Find where the given text appears and provide that cell's center as (x, y) coordinate. 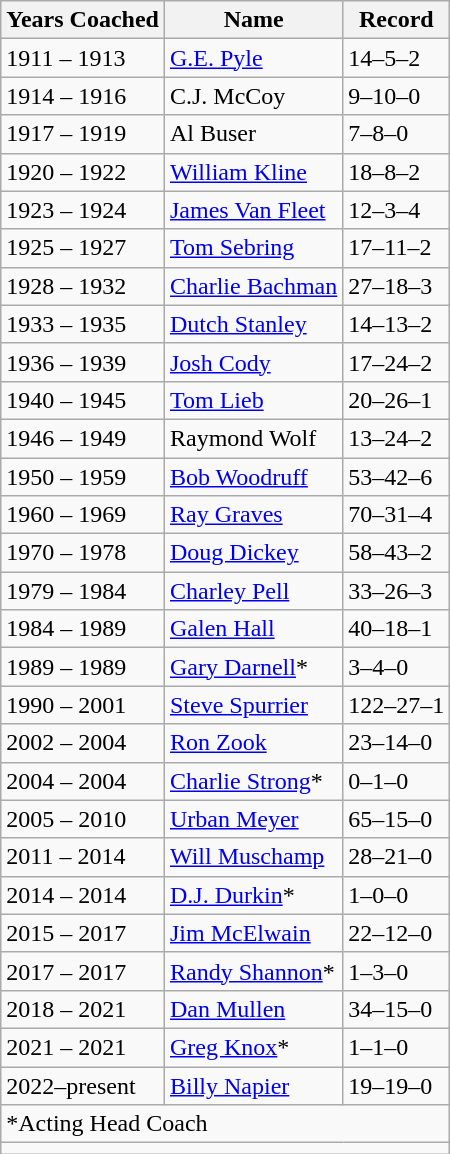
1979 – 1984 (83, 591)
Ron Zook (253, 743)
1928 – 1932 (83, 286)
Urban Meyer (253, 819)
1946 – 1949 (83, 438)
Doug Dickey (253, 553)
14–13–2 (396, 324)
2005 – 2010 (83, 819)
1970 – 1978 (83, 553)
18–8–2 (396, 172)
12–3–4 (396, 210)
13–24–2 (396, 438)
1989 – 1989 (83, 667)
Name (253, 20)
23–14–0 (396, 743)
Billy Napier (253, 1085)
33–26–3 (396, 591)
1914 – 1916 (83, 96)
Charlie Strong* (253, 781)
70–31–4 (396, 515)
Galen Hall (253, 629)
1917 – 1919 (83, 134)
Steve Spurrier (253, 705)
2014 – 2014 (83, 895)
Charlie Bachman (253, 286)
20–26–1 (396, 400)
1–3–0 (396, 971)
1984 – 1989 (83, 629)
58–43–2 (396, 553)
1936 – 1939 (83, 362)
Josh Cody (253, 362)
G.E. Pyle (253, 58)
Will Muschamp (253, 857)
17–24–2 (396, 362)
Dutch Stanley (253, 324)
1990 – 2001 (83, 705)
14–5–2 (396, 58)
William Kline (253, 172)
Jim McElwain (253, 933)
Tom Sebring (253, 248)
1911 – 1913 (83, 58)
*Acting Head Coach (226, 1124)
2002 – 2004 (83, 743)
1940 – 1945 (83, 400)
2018 – 2021 (83, 1009)
7–8–0 (396, 134)
19–19–0 (396, 1085)
1923 – 1924 (83, 210)
Record (396, 20)
D.J. Durkin* (253, 895)
17–11–2 (396, 248)
Gary Darnell* (253, 667)
1925 – 1927 (83, 248)
Tom Lieb (253, 400)
2011 – 2014 (83, 857)
65–15–0 (396, 819)
Charley Pell (253, 591)
Years Coached (83, 20)
1920 – 1922 (83, 172)
Dan Mullen (253, 1009)
James Van Fleet (253, 210)
Bob Woodruff (253, 477)
Ray Graves (253, 515)
27–18–3 (396, 286)
2021 – 2021 (83, 1047)
53–42–6 (396, 477)
22–12–0 (396, 933)
Raymond Wolf (253, 438)
Randy Shannon* (253, 971)
Greg Knox* (253, 1047)
9–10–0 (396, 96)
C.J. McCoy (253, 96)
1–0–0 (396, 895)
34–15–0 (396, 1009)
2022–present (83, 1085)
1–1–0 (396, 1047)
2017 – 2017 (83, 971)
2015 – 2017 (83, 933)
122–27–1 (396, 705)
Al Buser (253, 134)
40–18–1 (396, 629)
1933 – 1935 (83, 324)
2004 – 2004 (83, 781)
1950 – 1959 (83, 477)
28–21–0 (396, 857)
0–1–0 (396, 781)
3–4–0 (396, 667)
1960 – 1969 (83, 515)
